Extract the (x, y) coordinate from the center of the cell holding the provided text.  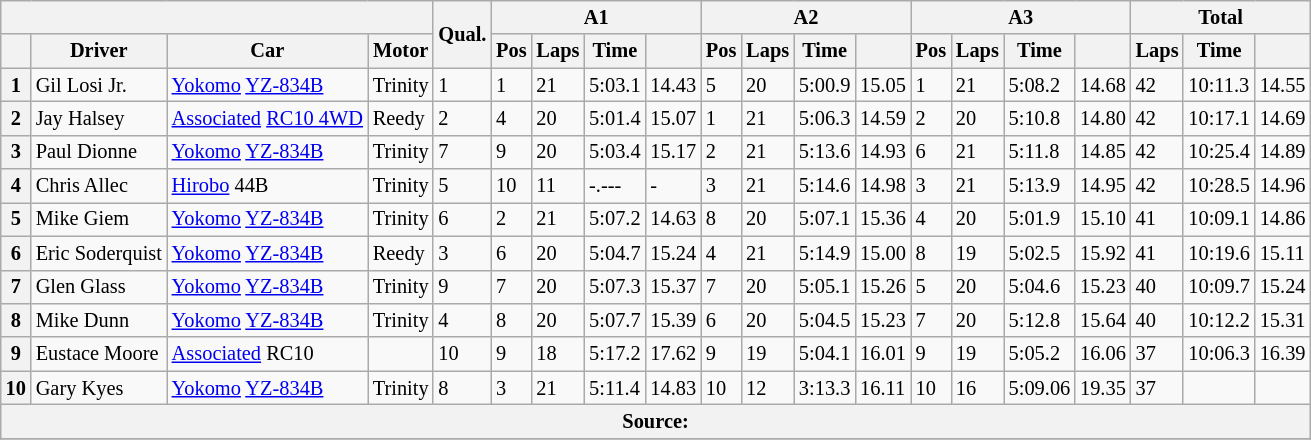
15.26 (883, 287)
Hirobo 44B (268, 186)
10:09.1 (1218, 219)
Car (268, 51)
14.86 (1283, 219)
5:07.1 (824, 219)
A1 (596, 17)
5:04.1 (824, 354)
5:04.6 (1040, 287)
14.43 (673, 85)
14.55 (1283, 85)
15.36 (883, 219)
5:05.2 (1040, 354)
16.39 (1283, 354)
16.11 (883, 388)
15.00 (883, 253)
5:14.6 (824, 186)
10:25.4 (1218, 152)
19.35 (1103, 388)
14.98 (883, 186)
10:28.5 (1218, 186)
14.63 (673, 219)
5:04.7 (614, 253)
10:12.2 (1218, 320)
Glen Glass (99, 287)
Mike Giem (99, 219)
14.93 (883, 152)
5:01.9 (1040, 219)
14.80 (1103, 118)
10:19.6 (1218, 253)
10:09.7 (1218, 287)
5:06.3 (824, 118)
5:02.5 (1040, 253)
16 (978, 388)
5:03.4 (614, 152)
15.10 (1103, 219)
5:07.3 (614, 287)
Gil Losi Jr. (99, 85)
Total (1221, 17)
- (673, 186)
14.89 (1283, 152)
5:11.8 (1040, 152)
11 (558, 186)
Driver (99, 51)
5:01.4 (614, 118)
16.06 (1103, 354)
Eric Soderquist (99, 253)
5:08.2 (1040, 85)
5:07.7 (614, 320)
Chris Allec (99, 186)
14.69 (1283, 118)
10:17.1 (1218, 118)
10:06.3 (1218, 354)
5:14.9 (824, 253)
18 (558, 354)
14.83 (673, 388)
5:00.9 (824, 85)
5:04.5 (824, 320)
15.07 (673, 118)
15.92 (1103, 253)
Source: (656, 421)
Associated RC10 (268, 354)
14.68 (1103, 85)
5:10.8 (1040, 118)
Motor (401, 51)
Associated RC10 4WD (268, 118)
12 (768, 388)
Jay Halsey (99, 118)
15.39 (673, 320)
10:11.3 (1218, 85)
5:12.8 (1040, 320)
15.11 (1283, 253)
15.64 (1103, 320)
14.85 (1103, 152)
5:03.1 (614, 85)
Paul Dionne (99, 152)
5:09.06 (1040, 388)
15.17 (673, 152)
14.96 (1283, 186)
5:13.9 (1040, 186)
17.62 (673, 354)
A3 (1021, 17)
5:13.6 (824, 152)
14.59 (883, 118)
14.95 (1103, 186)
5:05.1 (824, 287)
5:17.2 (614, 354)
15.37 (673, 287)
15.05 (883, 85)
5:07.2 (614, 219)
Eustace Moore (99, 354)
3:13.3 (824, 388)
Qual. (462, 34)
15.31 (1283, 320)
Gary Kyes (99, 388)
16.01 (883, 354)
A2 (806, 17)
-.--- (614, 186)
5:11.4 (614, 388)
Mike Dunn (99, 320)
